Pinpoint the cell where the given text exists, returning its [x, y] midpoint coordinate. 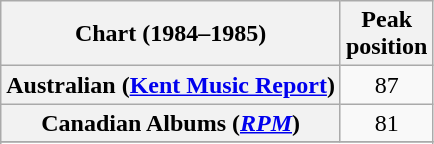
Canadian Albums (RPM) [171, 123]
Peakposition [386, 34]
Chart (1984–1985) [171, 34]
87 [386, 85]
81 [386, 123]
Australian (Kent Music Report) [171, 85]
